Find where the given text appears and provide that cell's center as [x, y] coordinate. 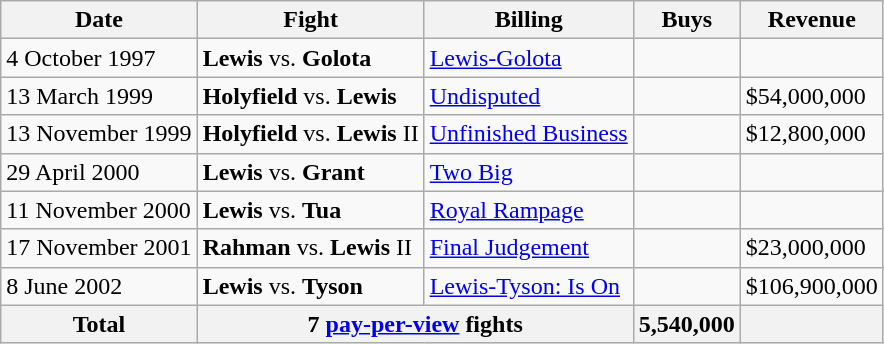
$106,900,000 [812, 286]
11 November 2000 [99, 210]
13 November 1999 [99, 134]
Lewis vs. Golota [310, 58]
Total [99, 324]
8 June 2002 [99, 286]
Royal Rampage [528, 210]
Rahman vs. Lewis II [310, 248]
Unfinished Business [528, 134]
Final Judgement [528, 248]
Lewis vs. Tyson [310, 286]
13 March 1999 [99, 96]
4 October 1997 [99, 58]
Lewis-Tyson: Is On [528, 286]
Two Big [528, 172]
$23,000,000 [812, 248]
Buys [686, 20]
Billing [528, 20]
7 pay-per-view fights [415, 324]
Date [99, 20]
$12,800,000 [812, 134]
5,540,000 [686, 324]
Fight [310, 20]
Lewis-Golota [528, 58]
Revenue [812, 20]
$54,000,000 [812, 96]
Lewis vs. Tua [310, 210]
17 November 2001 [99, 248]
Holyfield vs. Lewis [310, 96]
29 April 2000 [99, 172]
Lewis vs. Grant [310, 172]
Holyfield vs. Lewis II [310, 134]
Undisputed [528, 96]
